Output the (X, Y) coordinate of the center of the cell containing the given text.  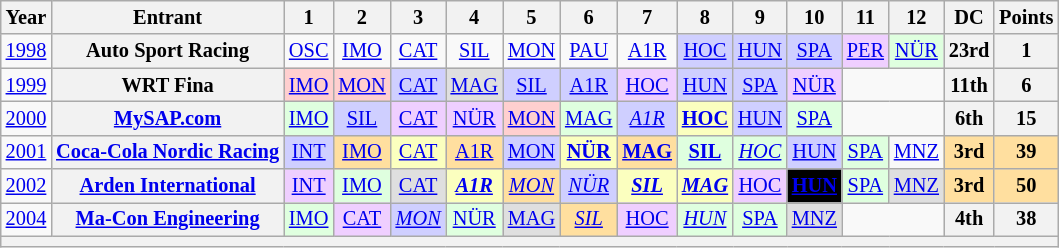
Points (1026, 17)
Arden International (168, 186)
11 (866, 17)
DC (969, 17)
2000 (26, 118)
1998 (26, 51)
2 (362, 17)
Entrant (168, 17)
7 (647, 17)
15 (1026, 118)
2004 (26, 219)
WRT Fina (168, 85)
6th (969, 118)
Auto Sport Racing (168, 51)
2001 (26, 152)
2002 (26, 186)
3 (418, 17)
Year (26, 17)
12 (916, 17)
50 (1026, 186)
38 (1026, 219)
23rd (969, 51)
10 (814, 17)
PER (866, 51)
Coca-Cola Nordic Racing (168, 152)
4 (474, 17)
PAU (588, 51)
39 (1026, 152)
1999 (26, 85)
4th (969, 219)
9 (760, 17)
5 (532, 17)
11th (969, 85)
Ma-Con Engineering (168, 219)
8 (705, 17)
OSC (308, 51)
MySAP.com (168, 118)
